Detect which cell encompasses the target text, then output its (x, y) center coordinate. 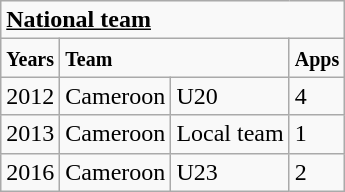
U20 (230, 96)
1 (317, 134)
National team (173, 20)
Years (30, 58)
Team (174, 58)
Apps (317, 58)
Local team (230, 134)
2012 (30, 96)
2 (317, 172)
2013 (30, 134)
2016 (30, 172)
4 (317, 96)
U23 (230, 172)
